Capture the cell that displays the provided text and extract its [x, y] central coordinate. 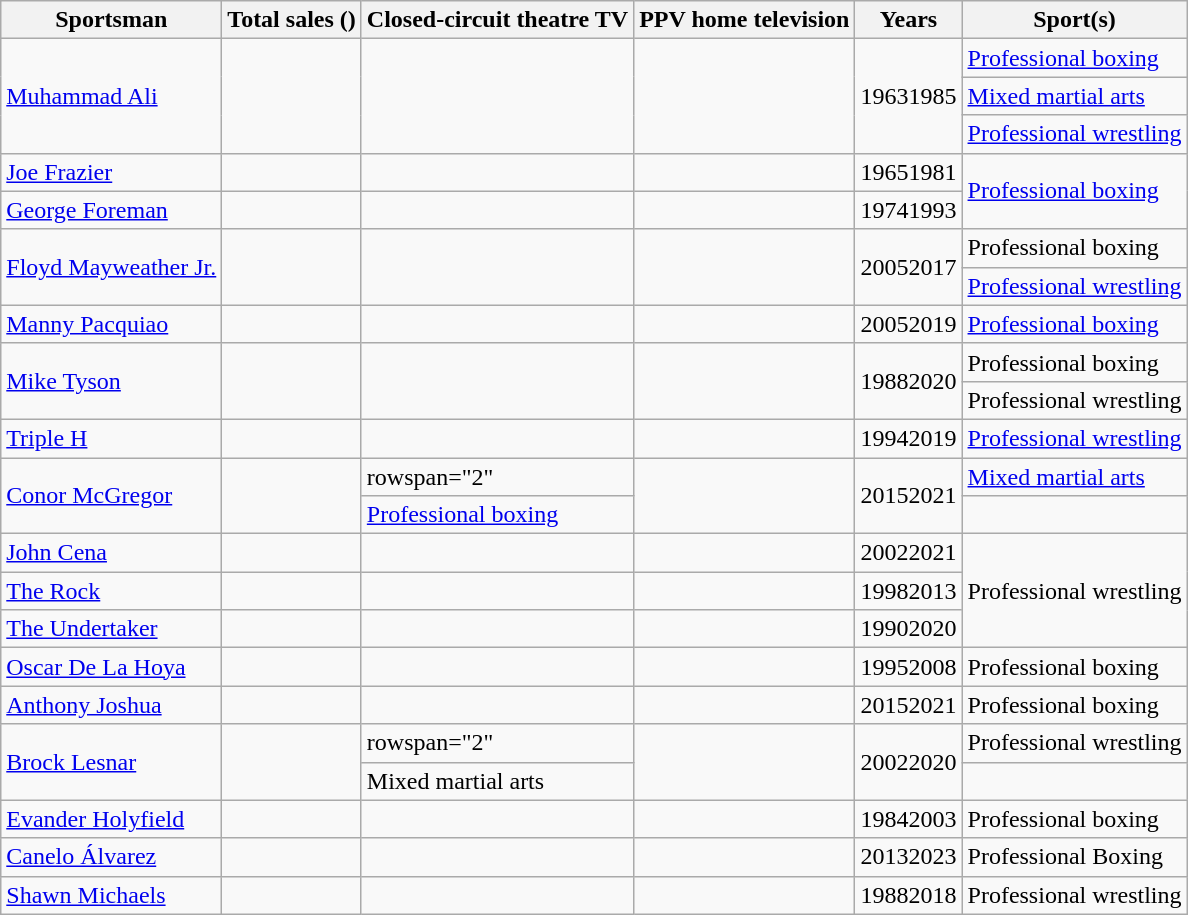
Triple H [112, 438]
Joe Frazier [112, 172]
Closed-circuit theatre TV [497, 20]
19902020 [908, 629]
Canelo Álvarez [112, 857]
Muhammad Ali [112, 96]
John Cena [112, 553]
19741993 [908, 210]
20022020 [908, 762]
Floyd Mayweather Jr. [112, 267]
19942019 [908, 438]
Years [908, 20]
20022021 [908, 553]
Sport(s) [1074, 20]
Brock Lesnar [112, 762]
Manny Pacquiao [112, 324]
Shawn Michaels [112, 895]
19882018 [908, 895]
Anthony Joshua [112, 705]
Sportsman [112, 20]
20132023 [908, 857]
19631985 [908, 96]
Mike Tyson [112, 381]
Evander Holyfield [112, 819]
The Undertaker [112, 629]
PPV home television [744, 20]
Conor McGregor [112, 496]
20052019 [908, 324]
Oscar De La Hoya [112, 667]
19982013 [908, 591]
19952008 [908, 667]
20052017 [908, 267]
Total sales () [292, 20]
19882020 [908, 381]
Professional Boxing [1074, 857]
The Rock [112, 591]
19651981 [908, 172]
George Foreman [112, 210]
19842003 [908, 819]
